Detect which cell encompasses the target text, then output its (x, y) center coordinate. 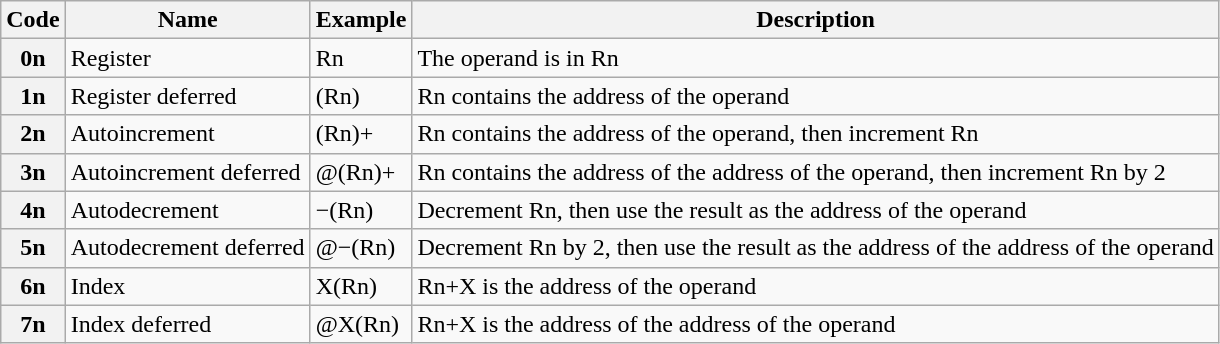
Index (188, 286)
Index deferred (188, 324)
X(Rn) (361, 286)
Example (361, 20)
5n (33, 248)
Rn contains the address of the operand, then increment Rn (816, 134)
@−(Rn) (361, 248)
(Rn) (361, 96)
Autoincrement (188, 134)
1n (33, 96)
Rn+X is the address of the operand (816, 286)
(Rn)+ (361, 134)
Register (188, 58)
7n (33, 324)
−(Rn) (361, 210)
Code (33, 20)
Description (816, 20)
6n (33, 286)
4n (33, 210)
3n (33, 172)
@(Rn)+ (361, 172)
Autoincrement deferred (188, 172)
Rn contains the address of the operand (816, 96)
Autodecrement deferred (188, 248)
2n (33, 134)
Rn contains the address of the address of the operand, then increment Rn by 2 (816, 172)
Rn (361, 58)
Decrement Rn, then use the result as the address of the operand (816, 210)
Rn+X is the address of the address of the operand (816, 324)
0n (33, 58)
Autodecrement (188, 210)
The operand is in Rn (816, 58)
Decrement Rn by 2, then use the result as the address of the address of the operand (816, 248)
Name (188, 20)
Register deferred (188, 96)
@X(Rn) (361, 324)
